Find where the given text appears and provide that cell's center as (x, y) coordinate. 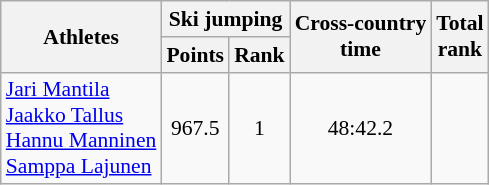
967.5 (195, 128)
Cross-country time (361, 36)
Ski jumping (225, 19)
Total rank (460, 36)
Rank (260, 55)
Jari MantilaJaakko TallusHannu ManninenSamppa Lajunen (82, 128)
1 (260, 128)
Athletes (82, 36)
48:42.2 (361, 128)
Points (195, 55)
